Return (X, Y) of the center of cell containing provided text 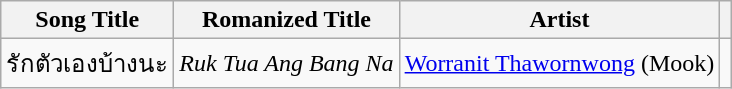
Song Title (88, 20)
Artist (560, 20)
Romanized Title (286, 20)
รักตัวเองบ้างนะ (88, 64)
Worranit Thawornwong (Mook) (560, 64)
Ruk Tua Ang Bang Na (286, 64)
